Determine the (x, y) coordinate at the center of the cell enclosing the given text.  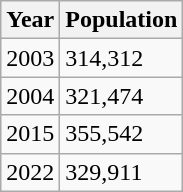
Population (122, 20)
2004 (30, 96)
2015 (30, 134)
355,542 (122, 134)
314,312 (122, 58)
2022 (30, 172)
321,474 (122, 96)
2003 (30, 58)
329,911 (122, 172)
Year (30, 20)
